Extract the (X, Y) coordinate from the center of the cell holding the provided text.  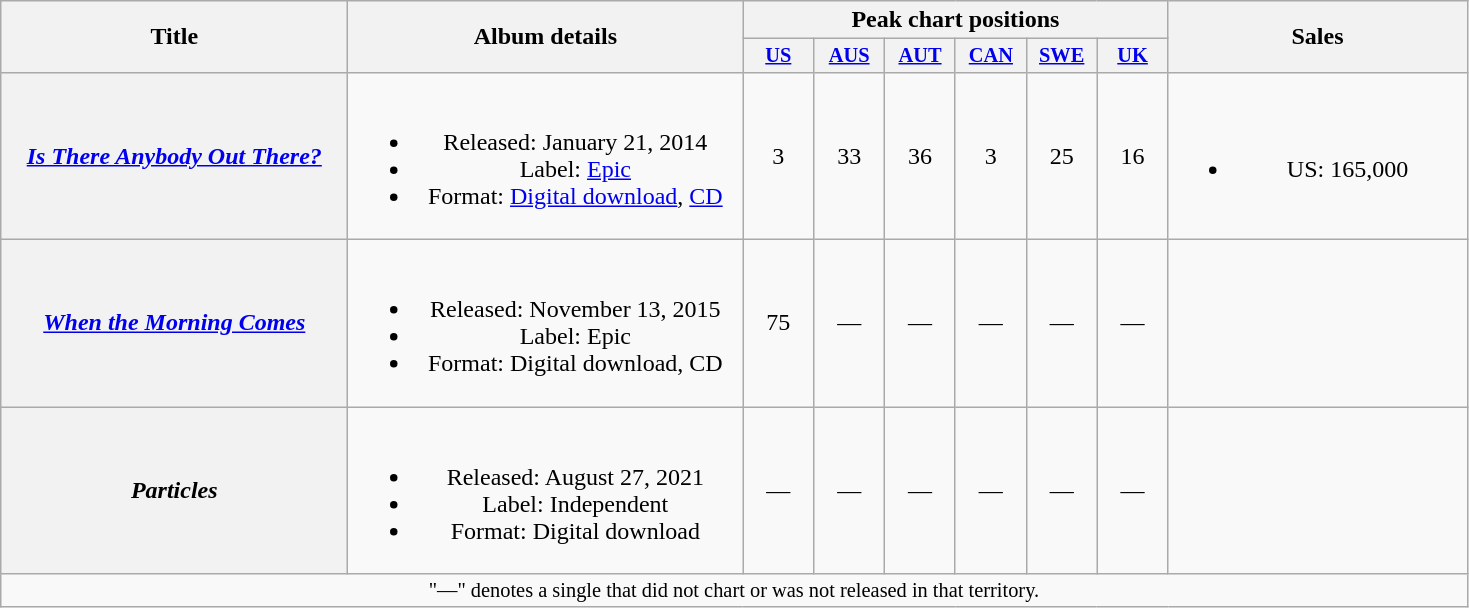
36 (920, 156)
US: 165,000 (1318, 156)
UK (1132, 56)
Released: January 21, 2014Label: EpicFormat: Digital download, CD (546, 156)
AUS (850, 56)
US (778, 56)
Title (174, 37)
SWE (1062, 56)
Released: November 13, 2015Label: EpicFormat: Digital download, CD (546, 324)
25 (1062, 156)
33 (850, 156)
Sales (1318, 37)
"—" denotes a single that did not chart or was not released in that territory. (734, 591)
75 (778, 324)
When the Morning Comes (174, 324)
16 (1132, 156)
Album details (546, 37)
AUT (920, 56)
Particles (174, 490)
Released: August 27, 2021Label: IndependentFormat: Digital download (546, 490)
Is There Anybody Out There? (174, 156)
CAN (990, 56)
Peak chart positions (956, 20)
